Find where the given text appears and provide that cell's center as (x, y) coordinate. 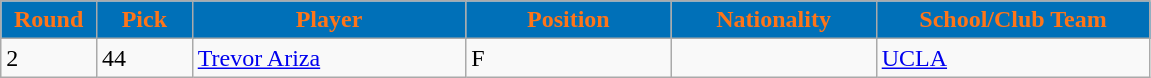
Position (568, 20)
44 (144, 58)
Player (329, 20)
Nationality (774, 20)
F (568, 58)
Trevor Ariza (329, 58)
Round (49, 20)
2 (49, 58)
Pick (144, 20)
School/Club Team (1013, 20)
UCLA (1013, 58)
